Find where the given text appears and provide that cell's center as [x, y] coordinate. 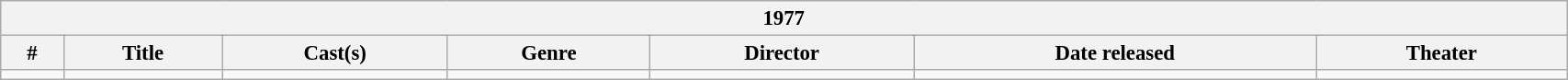
Genre [548, 53]
1977 [784, 18]
Cast(s) [334, 53]
# [32, 53]
Theater [1442, 53]
Title [143, 53]
Director [783, 53]
Date released [1115, 53]
